Output the [x, y] coordinate of the center of the cell containing the given text.  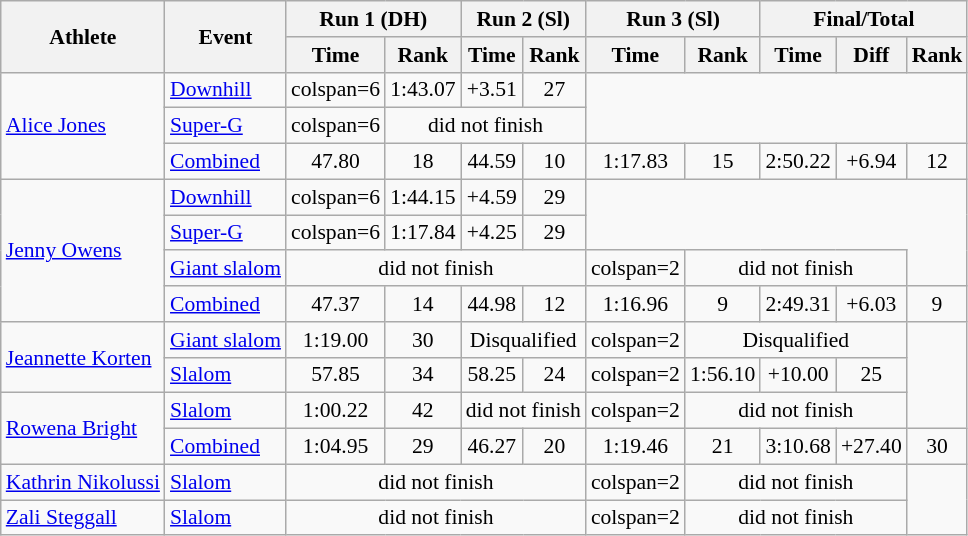
3:10.68 [798, 447]
20 [554, 447]
24 [554, 375]
44.98 [492, 304]
+4.59 [492, 197]
Diff [872, 55]
Run 3 (Sl) [674, 19]
Jeannette Korten [83, 358]
Run 1 (DH) [374, 19]
+3.51 [492, 90]
Rowena Bright [83, 428]
+4.25 [492, 233]
Zali Steggall [83, 518]
1:17.84 [422, 233]
47.37 [336, 304]
+27.40 [872, 447]
Athlete [83, 36]
1:44.15 [422, 197]
15 [722, 162]
Event [226, 36]
58.25 [492, 375]
2:49.31 [798, 304]
Run 2 (Sl) [524, 19]
Jenny Owens [83, 250]
2:50.22 [798, 162]
1:04.95 [336, 447]
Final/Total [864, 19]
27 [554, 90]
10 [554, 162]
44.59 [492, 162]
Alice Jones [83, 126]
1:19.00 [336, 340]
1:17.83 [636, 162]
18 [422, 162]
1:56.10 [722, 375]
Kathrin Nikolussi [83, 482]
21 [722, 447]
42 [422, 411]
1:16.96 [636, 304]
+6.94 [872, 162]
+10.00 [798, 375]
46.27 [492, 447]
25 [872, 375]
14 [422, 304]
57.85 [336, 375]
+6.03 [872, 304]
1:19.46 [636, 447]
1:00.22 [336, 411]
47.80 [336, 162]
1:43.07 [422, 90]
34 [422, 375]
